From the cell containing the given text, extract its center point as (X, Y) coordinate. 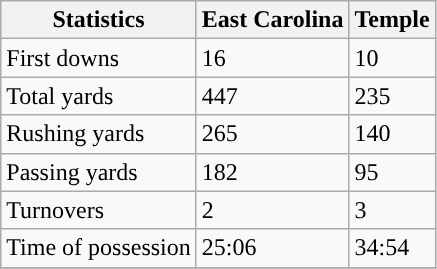
Passing yards (99, 172)
140 (392, 134)
10 (392, 58)
265 (272, 134)
Turnovers (99, 210)
First downs (99, 58)
Temple (392, 20)
East Carolina (272, 20)
2 (272, 210)
Statistics (99, 20)
Total yards (99, 96)
34:54 (392, 248)
182 (272, 172)
16 (272, 58)
235 (392, 96)
3 (392, 210)
Rushing yards (99, 134)
95 (392, 172)
25:06 (272, 248)
Time of possession (99, 248)
447 (272, 96)
